Provide the (X, Y) coordinate of the cell's center where the given text is located.  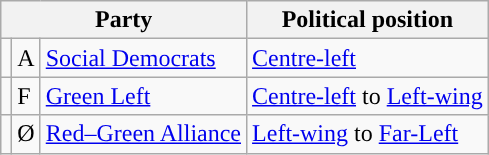
Political position (368, 20)
Party (124, 20)
Centre-left to Left-wing (368, 96)
Ø (26, 134)
F (26, 96)
Green Left (143, 96)
Centre-left (368, 58)
Red–Green Alliance (143, 134)
Left-wing to Far-Left (368, 134)
A (26, 58)
Social Democrats (143, 58)
